Extract the (x, y) coordinate from the center of the cell holding the provided text.  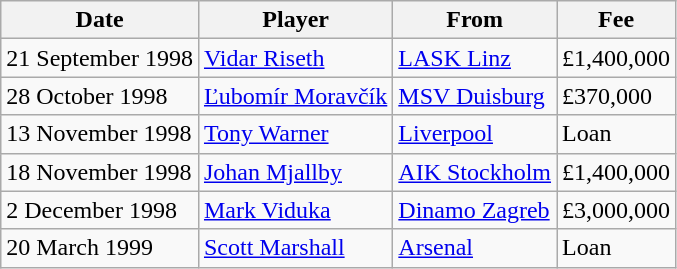
Liverpool (475, 134)
AIK Stockholm (475, 172)
£370,000 (616, 96)
Player (295, 20)
Johan Mjallby (295, 172)
Date (100, 20)
From (475, 20)
Arsenal (475, 248)
Fee (616, 20)
Tony Warner (295, 134)
£3,000,000 (616, 210)
2 December 1998 (100, 210)
21 September 1998 (100, 58)
Scott Marshall (295, 248)
20 March 1999 (100, 248)
MSV Duisburg (475, 96)
Dinamo Zagreb (475, 210)
LASK Linz (475, 58)
Ľubomír Moravčík (295, 96)
Vidar Riseth (295, 58)
13 November 1998 (100, 134)
Mark Viduka (295, 210)
28 October 1998 (100, 96)
18 November 1998 (100, 172)
